Return (x, y) of the center of cell containing provided text 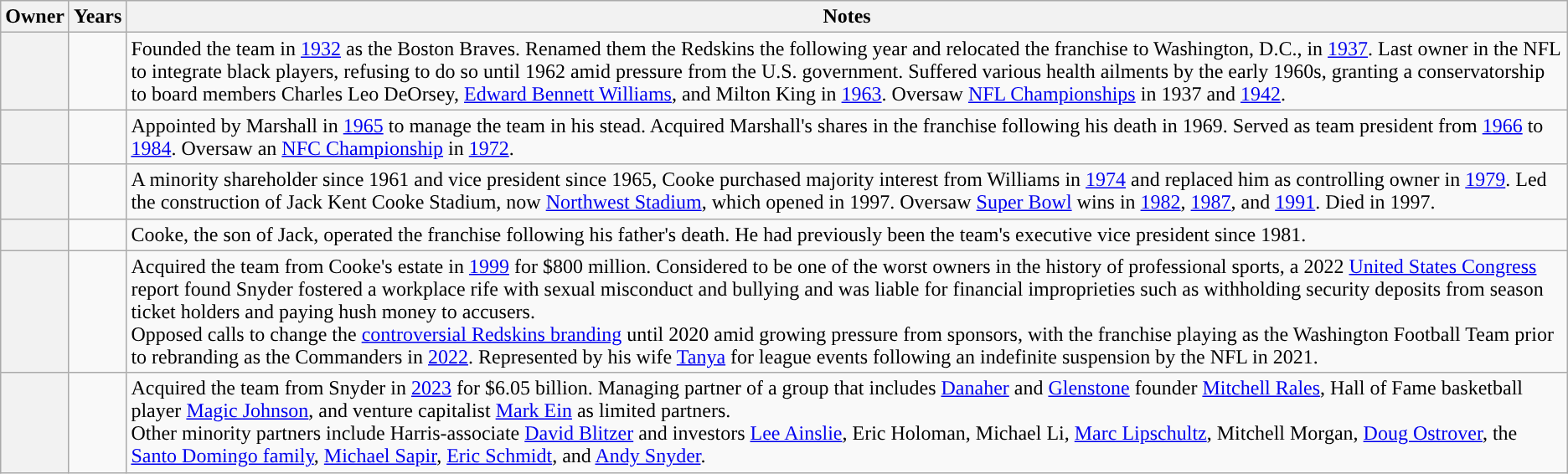
Years (97, 17)
Cooke, the son of Jack, operated the franchise following his father's death. He had previously been the team's executive vice president since 1981. (847, 234)
Notes (847, 17)
Owner (35, 17)
